Scan for the cell matching the given text and deliver its (X, Y) coordinate at center. 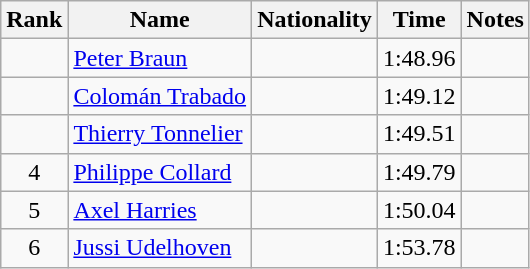
Time (419, 20)
Peter Braun (160, 58)
1:48.96 (419, 58)
Thierry Tonnelier (160, 134)
1:53.78 (419, 248)
Jussi Udelhoven (160, 248)
Name (160, 20)
1:49.12 (419, 96)
4 (34, 172)
Axel Harries (160, 210)
1:50.04 (419, 210)
Rank (34, 20)
Philippe Collard (160, 172)
1:49.51 (419, 134)
1:49.79 (419, 172)
Notes (495, 20)
Colomán Trabado (160, 96)
5 (34, 210)
6 (34, 248)
Nationality (315, 20)
